Provide the (X, Y) coordinate of the cell's center where the given text is located.  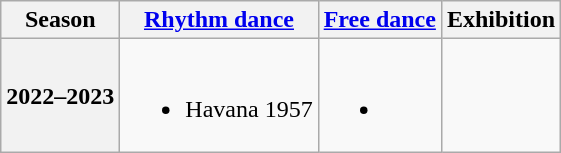
Season (60, 20)
Exhibition (500, 20)
Free dance (380, 20)
Havana 1957 (219, 96)
Rhythm dance (219, 20)
2022–2023 (60, 96)
